Find where the given text appears and provide that cell's center as [x, y] coordinate. 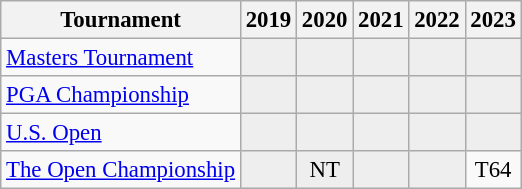
2021 [381, 20]
2020 [325, 20]
NT [325, 170]
PGA Championship [121, 95]
T64 [493, 170]
U.S. Open [121, 133]
The Open Championship [121, 170]
Tournament [121, 20]
2022 [437, 20]
2023 [493, 20]
2019 [268, 20]
Masters Tournament [121, 58]
